Determine the (x, y) coordinate at the center of the cell enclosing the given text.  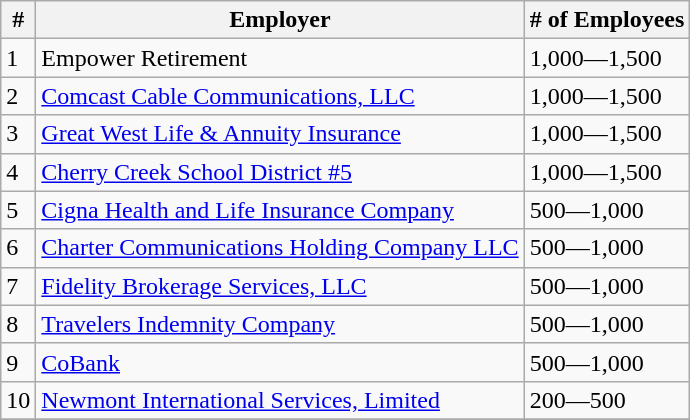
200—500 (607, 400)
Charter Communications Holding Company LLC (280, 248)
Cherry Creek School District #5 (280, 172)
1 (18, 58)
Cigna Health and Life Insurance Company (280, 210)
3 (18, 134)
# of Employees (607, 20)
Empower Retirement (280, 58)
Employer (280, 20)
6 (18, 248)
CoBank (280, 362)
Newmont International Services, Limited (280, 400)
Comcast Cable Communications, LLC (280, 96)
4 (18, 172)
5 (18, 210)
Fidelity Brokerage Services, LLC (280, 286)
Travelers Indemnity Company (280, 324)
7 (18, 286)
9 (18, 362)
# (18, 20)
8 (18, 324)
Great West Life & Annuity Insurance (280, 134)
10 (18, 400)
2 (18, 96)
